Pinpoint the cell where the given text exists, returning its (x, y) midpoint coordinate. 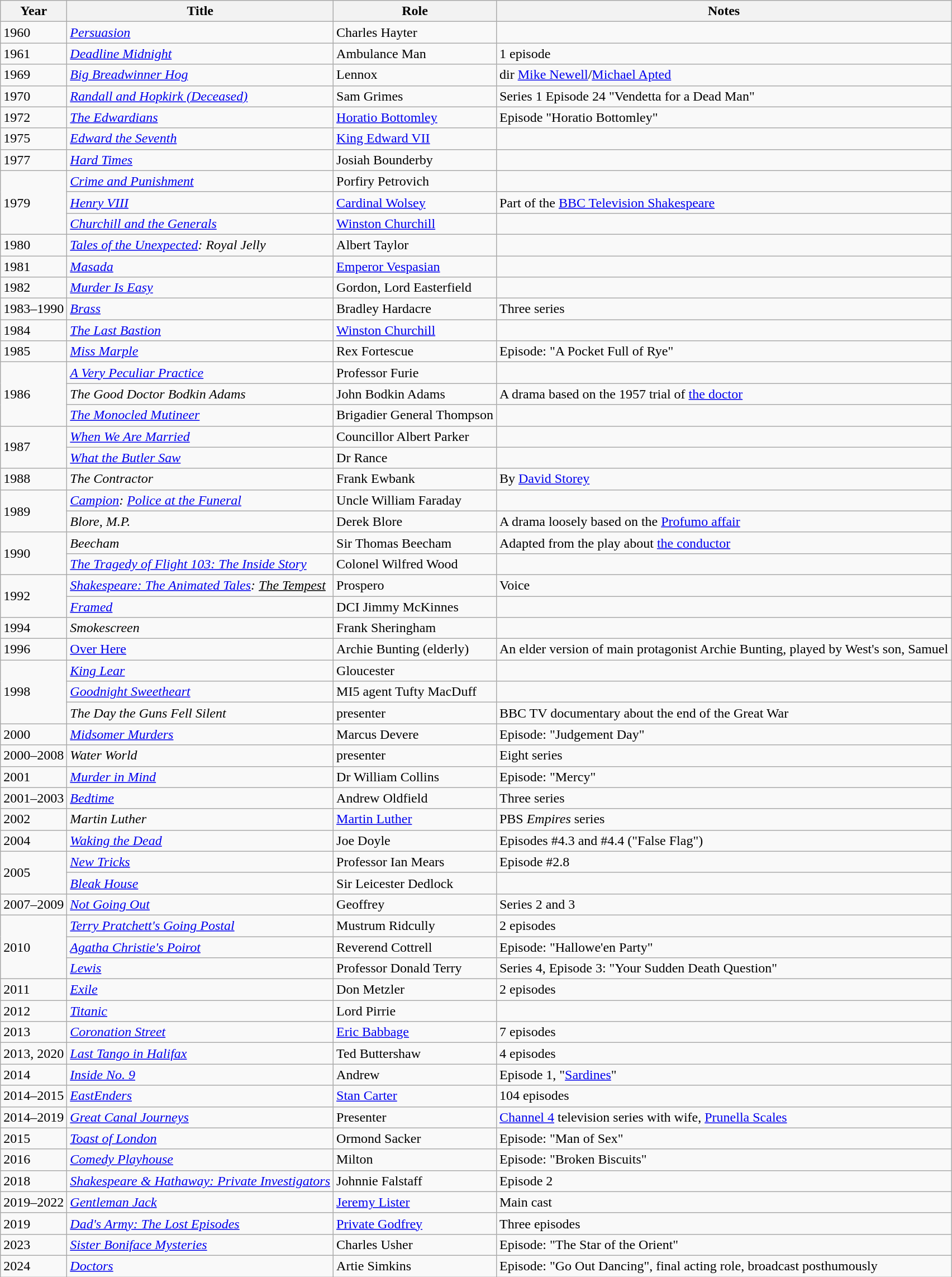
Murder in Mind (200, 777)
Lord Pirrie (415, 1011)
Miss Marple (200, 352)
1979 (34, 202)
Eric Babbage (415, 1032)
Frank Sheringham (415, 628)
Great Canal Journeys (200, 1117)
Episode: "Go Out Dancing", final acting role, broadcast posthumously (723, 1266)
Jeremy Lister (415, 1202)
2014–2019 (34, 1117)
Campion: Police at the Funeral (200, 500)
Masada (200, 267)
Main cast (723, 1202)
Waking the Dead (200, 841)
1961 (34, 54)
2004 (34, 841)
Bleak House (200, 883)
Mustrum Ridcully (415, 925)
Water World (200, 756)
King Edward VII (415, 139)
Year (34, 11)
Charles Usher (415, 1245)
Coronation Street (200, 1032)
A Very Peculiar Practice (200, 373)
2007–2009 (34, 904)
2014–2015 (34, 1096)
Rex Fortescue (415, 352)
1975 (34, 139)
The Monocled Mutineer (200, 415)
Johnnie Falstaff (415, 1181)
The Day the Guns Fell Silent (200, 713)
Eight series (723, 756)
Framed (200, 606)
1982 (34, 288)
Murder Is Easy (200, 288)
What the Butler Saw (200, 458)
Title (200, 11)
EastEnders (200, 1096)
Big Breadwinner Hog (200, 75)
Sister Boniface Mysteries (200, 1245)
Last Tango in Halifax (200, 1053)
Episode: "Broken Biscuits" (723, 1160)
Dr Rance (415, 458)
Private Godfrey (415, 1223)
Episode 2 (723, 1181)
Porfiry Petrovich (415, 181)
Gentleman Jack (200, 1202)
Milton (415, 1160)
1 episode (723, 54)
2023 (34, 1245)
2013 (34, 1032)
Emperor Vespasian (415, 267)
Episode: "A Pocket Full of Rye" (723, 352)
Part of the BBC Television Shakespeare (723, 202)
Deadline Midnight (200, 54)
1996 (34, 649)
Over Here (200, 649)
1987 (34, 447)
Shakespeare & Hathaway: Private Investigators (200, 1181)
Joe Doyle (415, 841)
Stan Carter (415, 1096)
Randall and Hopkirk (Deceased) (200, 96)
7 episodes (723, 1032)
Tales of the Unexpected: Royal Jelly (200, 245)
Dr William Collins (415, 777)
By David Storey (723, 479)
1960 (34, 32)
Episode: "Judgement Day" (723, 734)
1988 (34, 479)
2016 (34, 1160)
The Last Bastion (200, 330)
John Bodkin Adams (415, 394)
Andrew (415, 1075)
1990 (34, 553)
The Good Doctor Bodkin Adams (200, 394)
Prospero (415, 585)
Gordon, Lord Easterfield (415, 288)
Reverend Cottrell (415, 947)
Exile (200, 990)
dir Mike Newell/Michael Apted (723, 75)
Professor Ian Mears (415, 862)
1970 (34, 96)
1992 (34, 596)
Don Metzler (415, 990)
1985 (34, 352)
1980 (34, 245)
Episode "Horatio Bottomley" (723, 117)
Smokescreen (200, 628)
Role (415, 11)
2002 (34, 819)
Dad's Army: The Lost Episodes (200, 1223)
The Contractor (200, 479)
4 episodes (723, 1053)
Notes (723, 11)
Churchill and the Generals (200, 224)
1977 (34, 160)
DCI Jimmy McKinnes (415, 606)
Doctors (200, 1266)
1981 (34, 267)
Goodnight Sweetheart (200, 692)
2010 (34, 947)
Professor Furie (415, 373)
2013, 2020 (34, 1053)
King Lear (200, 671)
Series 4, Episode 3: "Your Sudden Death Question" (723, 969)
PBS Empires series (723, 819)
Inside No. 9 (200, 1075)
1969 (34, 75)
Councillor Albert Parker (415, 436)
2019–2022 (34, 1202)
Presenter (415, 1117)
Episode: "The Star of the Orient" (723, 1245)
When We Are Married (200, 436)
Hard Times (200, 160)
Shakespeare: The Animated Tales: The Tempest (200, 585)
Horatio Bottomley (415, 117)
104 episodes (723, 1096)
Sir Leicester Dedlock (415, 883)
Charles Hayter (415, 32)
Marcus Devere (415, 734)
A drama based on the 1957 trial of the doctor (723, 394)
Episode #2.8 (723, 862)
Terry Pratchett's Going Postal (200, 925)
1984 (34, 330)
The Edwardians (200, 117)
Brass (200, 309)
Edward the Seventh (200, 139)
Midsomer Murders (200, 734)
Not Going Out (200, 904)
An elder version of main protagonist Archie Bunting, played by West's son, Samuel (723, 649)
Toast of London (200, 1138)
Episode: "Mercy" (723, 777)
Blore, M.P. (200, 521)
Professor Donald Terry (415, 969)
Adapted from the play about the conductor (723, 543)
Persuasion (200, 32)
MI5 agent Tufty MacDuff (415, 692)
2012 (34, 1011)
1994 (34, 628)
Josiah Bounderby (415, 160)
Sir Thomas Beecham (415, 543)
1983–1990 (34, 309)
Episode: "Hallowe'en Party" (723, 947)
Frank Ewbank (415, 479)
Series 2 and 3 (723, 904)
Crime and Punishment (200, 181)
Albert Taylor (415, 245)
Lewis (200, 969)
Episodes #4.3 and #4.4 ("False Flag") (723, 841)
2001 (34, 777)
Sam Grimes (415, 96)
Ormond Sacker (415, 1138)
Episode: "Man of Sex" (723, 1138)
Beecham (200, 543)
2011 (34, 990)
Andrew Oldfield (415, 798)
Archie Bunting (elderly) (415, 649)
A drama loosely based on the Profumo affair (723, 521)
2001–2003 (34, 798)
Uncle William Faraday (415, 500)
Bedtime (200, 798)
Channel 4 television series with wife, Prunella Scales (723, 1117)
Lennox (415, 75)
Artie Simkins (415, 1266)
1998 (34, 692)
The Tragedy of Flight 103: The Inside Story (200, 564)
Ambulance Man (415, 54)
2005 (34, 872)
Colonel Wilfred Wood (415, 564)
2024 (34, 1266)
2000–2008 (34, 756)
Cardinal Wolsey (415, 202)
Episode 1, "Sardines" (723, 1075)
1972 (34, 117)
2018 (34, 1181)
1989 (34, 511)
Ted Buttershaw (415, 1053)
Voice (723, 585)
Derek Blore (415, 521)
Brigadier General Thompson (415, 415)
Three episodes (723, 1223)
Comedy Playhouse (200, 1160)
2000 (34, 734)
1986 (34, 394)
Bradley Hardacre (415, 309)
2019 (34, 1223)
Gloucester (415, 671)
2014 (34, 1075)
2015 (34, 1138)
New Tricks (200, 862)
Geoffrey (415, 904)
BBC TV documentary about the end of the Great War (723, 713)
Titanic (200, 1011)
Series 1 Episode 24 "Vendetta for a Dead Man" (723, 96)
Agatha Christie's Poirot (200, 947)
Henry VIII (200, 202)
